Detect which cell encompasses the target text, then output its [X, Y] center coordinate. 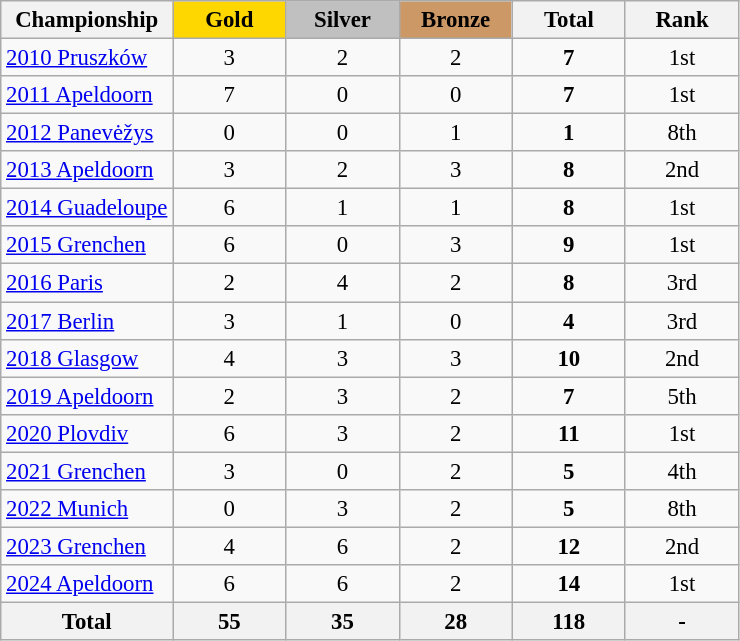
Silver [342, 20]
Championship [87, 20]
28 [456, 621]
118 [568, 621]
2011 Apeldoorn [87, 95]
2017 Berlin [87, 321]
4th [682, 471]
2019 Apeldoorn [87, 396]
2023 Grenchen [87, 546]
Bronze [456, 20]
2018 Glasgow [87, 358]
- [682, 621]
2024 Apeldoorn [87, 584]
12 [568, 546]
2020 Plovdiv [87, 433]
2022 Munich [87, 509]
2021 Grenchen [87, 471]
5th [682, 396]
55 [230, 621]
11 [568, 433]
2014 Guadeloupe [87, 208]
2013 Apeldoorn [87, 170]
2012 Panevėžys [87, 133]
Rank [682, 20]
9 [568, 245]
14 [568, 584]
10 [568, 358]
2016 Paris [87, 283]
2015 Grenchen [87, 245]
2010 Pruszków [87, 58]
35 [342, 621]
Gold [230, 20]
